Return [x, y] of the center of cell containing provided text 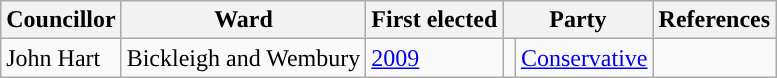
2009 [434, 58]
Conservative [584, 58]
First elected [434, 20]
References [714, 20]
John Hart [61, 58]
Ward [244, 20]
Party [578, 20]
Councillor [61, 20]
Bickleigh and Wembury [244, 58]
